For the text-containing cell, return its midpoint in [X, Y] coordinate format. 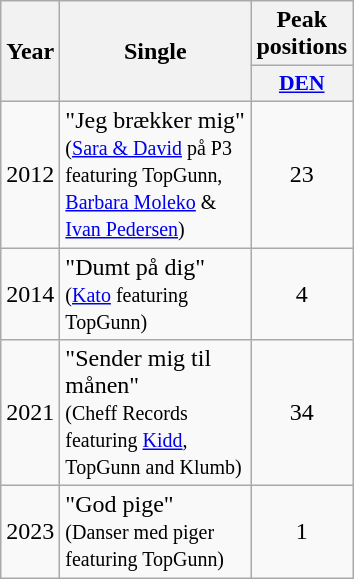
4 [302, 294]
"Jeg brækker mig" (Sara & David på P3 featuring TopGunn, Barbara Moleko & Ivan Pedersen) [156, 174]
Peak positions [302, 34]
1 [302, 532]
DEN [302, 84]
23 [302, 174]
"Sender mig til månen" (Cheff Records featuring Kidd, TopGunn and Klumb) [156, 413]
2021 [30, 413]
2014 [30, 294]
2012 [30, 174]
34 [302, 413]
"Dumt på dig" (Kato featuring TopGunn) [156, 294]
Single [156, 52]
"God pige" (Danser med piger featuring TopGunn) [156, 532]
2023 [30, 532]
Year [30, 52]
